Detect which cell encompasses the target text, then output its [x, y] center coordinate. 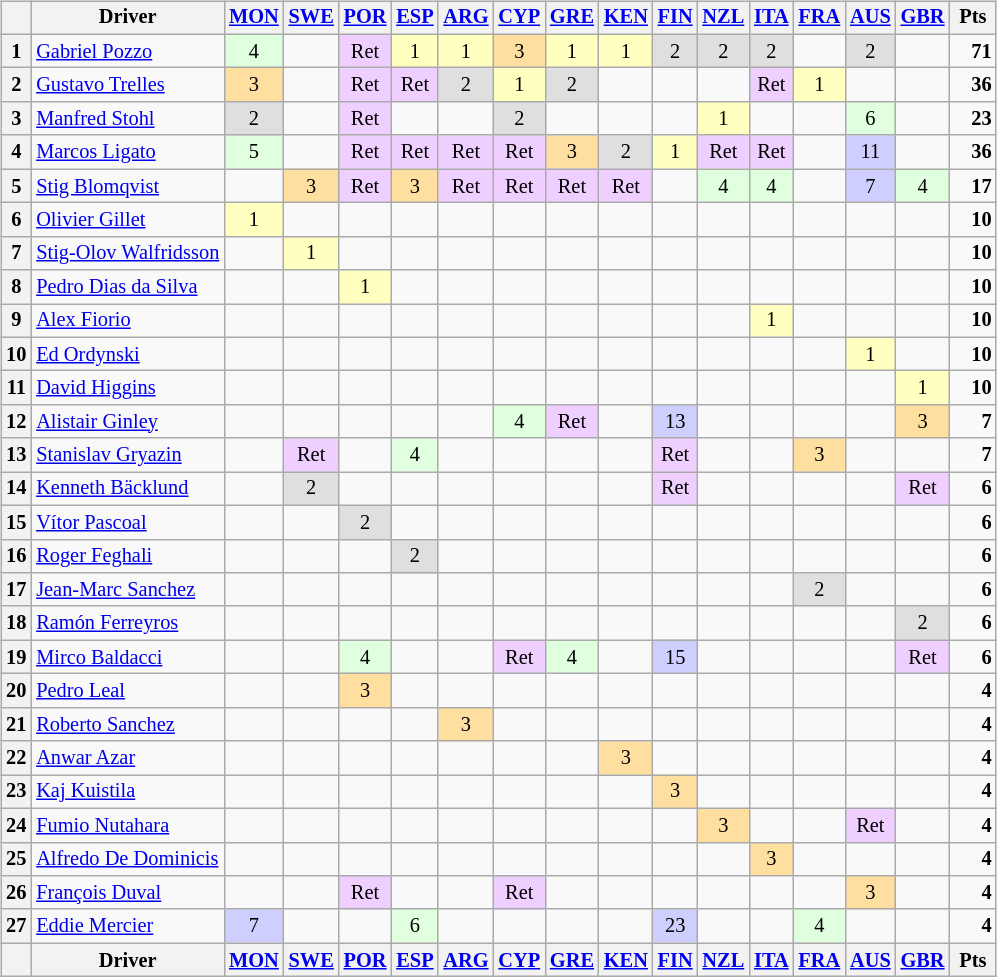
Pedro Leal [128, 691]
Kaj Kuistila [128, 792]
Roberto Sanchez [128, 724]
21 [16, 724]
Gabriel Pozzo [128, 51]
Stig Blomqvist [128, 186]
Marcos Ligato [128, 152]
Alfredo De Dominicis [128, 859]
Pedro Dias da Silva [128, 287]
Ed Ordynski [128, 354]
14 [16, 489]
27 [16, 926]
8 [16, 287]
24 [16, 825]
Vítor Pascoal [128, 522]
Roger Feghali [128, 556]
12 [16, 422]
Fumio Nutahara [128, 825]
19 [16, 657]
Eddie Mercier [128, 926]
Mirco Baldacci [128, 657]
26 [16, 893]
Kenneth Bäcklund [128, 489]
22 [16, 758]
Stig-Olov Walfridsson [128, 253]
71 [972, 51]
Stanislav Gryazin [128, 455]
David Higgins [128, 388]
Anwar Azar [128, 758]
Alex Fiorio [128, 321]
9 [16, 321]
François Duval [128, 893]
Alistair Ginley [128, 422]
Gustavo Trelles [128, 85]
16 [16, 556]
20 [16, 691]
Manfred Stohl [128, 119]
Ramón Ferreyros [128, 623]
Olivier Gillet [128, 220]
Jean-Marc Sanchez [128, 590]
18 [16, 623]
25 [16, 859]
